Scan for the cell matching the given text and deliver its (X, Y) coordinate at center. 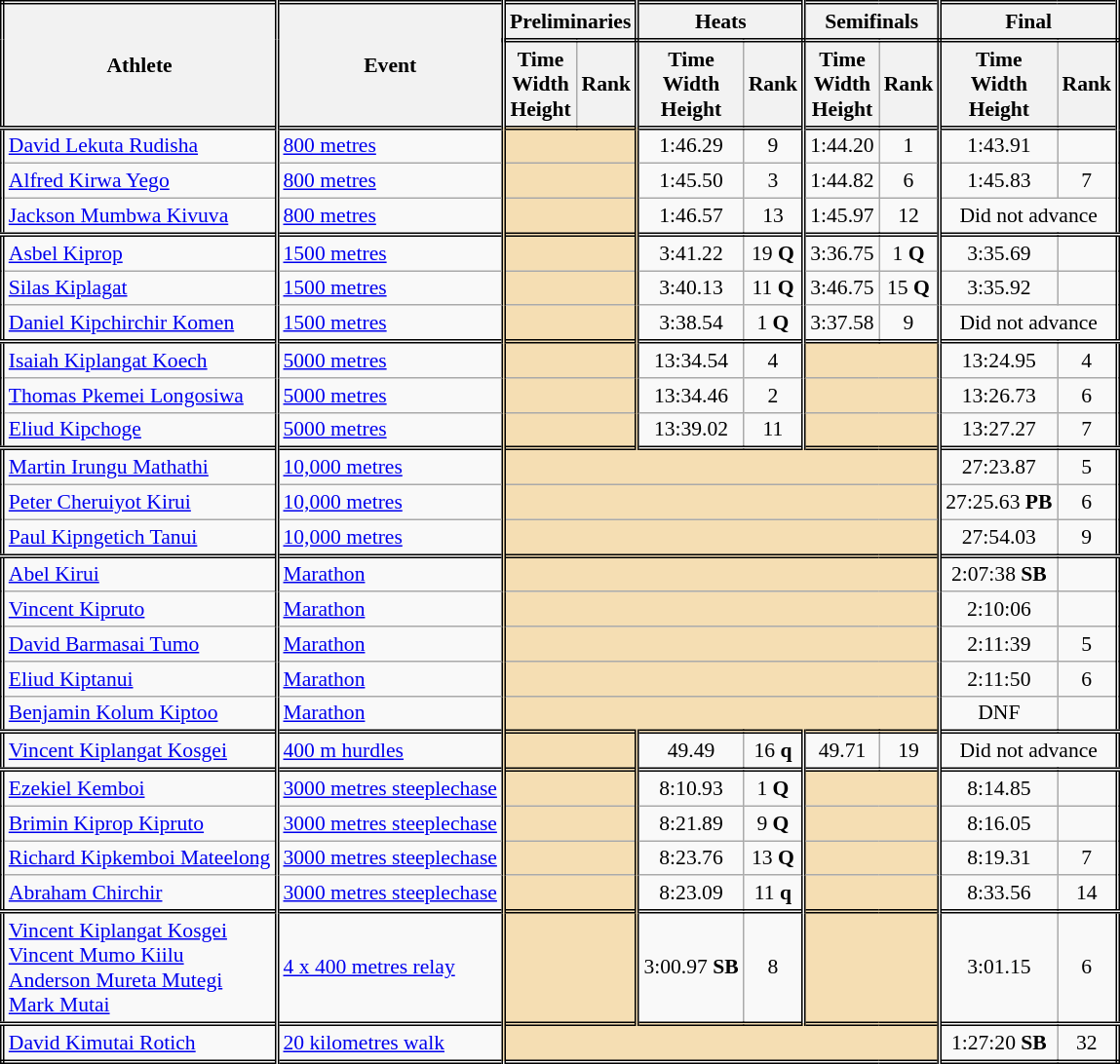
19 Q (774, 253)
3:35.69 (998, 253)
3:00.97 SB (690, 969)
11 Q (774, 288)
27:23.87 (998, 468)
13:26.73 (998, 396)
1 (909, 146)
1:43.91 (998, 146)
Martin Irungu Mathathi (139, 468)
20 kilometres walk (390, 1043)
3:38.54 (690, 323)
3:46.75 (842, 288)
Eliud Kiptanui (139, 679)
Vincent Kipruto (139, 610)
2:07:38 SB (998, 573)
11 (774, 431)
Vincent Kiplangat KosgeiVincent Mumo KiiluAnderson Mureta MutegiMark Mutai (139, 969)
1:45.97 (842, 216)
2:10:06 (998, 610)
Peter Cheruiyot Kirui (139, 503)
8:23.76 (690, 858)
Semifinals (871, 21)
Jackson Mumbwa Kivuva (139, 216)
9 Q (774, 823)
Silas Kiplagat (139, 288)
11 q (774, 894)
Event (390, 65)
13:24.95 (998, 361)
2:11:39 (998, 644)
2:11:50 (998, 679)
Brimin Kiprop Kipruto (139, 823)
27:25.63 PB (998, 503)
3:41.22 (690, 253)
14 (1087, 894)
8:23.09 (690, 894)
Alfred Kirwa Yego (139, 181)
Eliud Kipchoge (139, 431)
Thomas Pkemei Longosiwa (139, 396)
Vincent Kiplangat Kosgei (139, 752)
4 x 400 metres relay (390, 969)
15 Q (909, 288)
3:01.15 (998, 969)
DNF (998, 713)
Final (1029, 21)
David Kimutai Rotich (139, 1043)
8:14.85 (998, 787)
1:46.57 (690, 216)
3 (774, 181)
8:16.05 (998, 823)
Isaiah Kiplangat Koech (139, 361)
Daniel Kipchirchir Komen (139, 323)
13:27.27 (998, 431)
Athlete (139, 65)
49.71 (842, 752)
2 (774, 396)
8:19.31 (998, 858)
27:54.03 (998, 538)
13:39.02 (690, 431)
32 (1087, 1043)
13 (774, 216)
Paul Kipngetich Tanui (139, 538)
19 (909, 752)
13 Q (774, 858)
3:36.75 (842, 253)
8:33.56 (998, 894)
49.49 (690, 752)
Benjamin Kolum Kiptoo (139, 713)
Asbel Kiprop (139, 253)
400 m hurdles (390, 752)
Ezekiel Kemboi (139, 787)
12 (909, 216)
1:46.29 (690, 146)
3:37.58 (842, 323)
Heats (721, 21)
Abel Kirui (139, 573)
8 (774, 969)
Preliminaries (569, 21)
Abraham Chirchir (139, 894)
David Lekuta Rudisha (139, 146)
3:40.13 (690, 288)
16 q (774, 752)
1:27:20 SB (998, 1043)
1:45.83 (998, 181)
8:10.93 (690, 787)
13:34.54 (690, 361)
1:45.50 (690, 181)
3:35.92 (998, 288)
1:44.20 (842, 146)
Richard Kipkemboi Mateelong (139, 858)
13:34.46 (690, 396)
David Barmasai Tumo (139, 644)
1:44.82 (842, 181)
8:21.89 (690, 823)
